Locate the cell with the specified text and output its (X, Y) center coordinate. 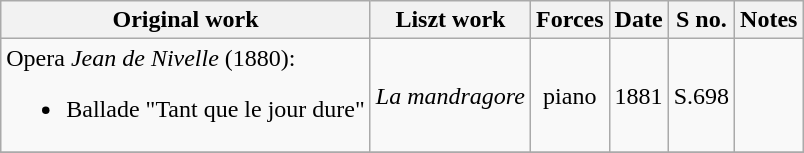
Notes (769, 20)
1881 (638, 96)
Original work (186, 20)
Liszt work (450, 20)
Date (638, 20)
S no. (701, 20)
Opera Jean de Nivelle (1880):Ballade "Tant que le jour dure" (186, 96)
piano (570, 96)
S.698 (701, 96)
Forces (570, 20)
La mandragore (450, 96)
